Output the [X, Y] coordinate of the center of the cell containing the given text.  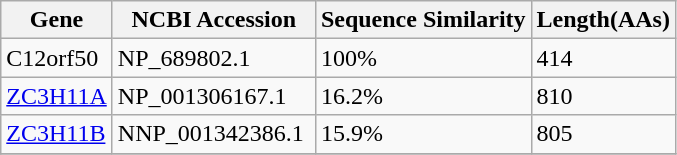
ZC3H11A [57, 96]
NCBI Accession [214, 20]
16.2% [423, 96]
15.9% [423, 134]
C12orf50 [57, 58]
Gene [57, 20]
100% [423, 58]
414 [603, 58]
810 [603, 96]
ZC3H11B [57, 134]
Length(AAs) [603, 20]
NP_001306167.1 [214, 96]
Sequence Similarity [423, 20]
805 [603, 134]
NP_689802.1 [214, 58]
NNP_001342386.1 [214, 134]
